Locate the cell with the specified text and output its (X, Y) center coordinate. 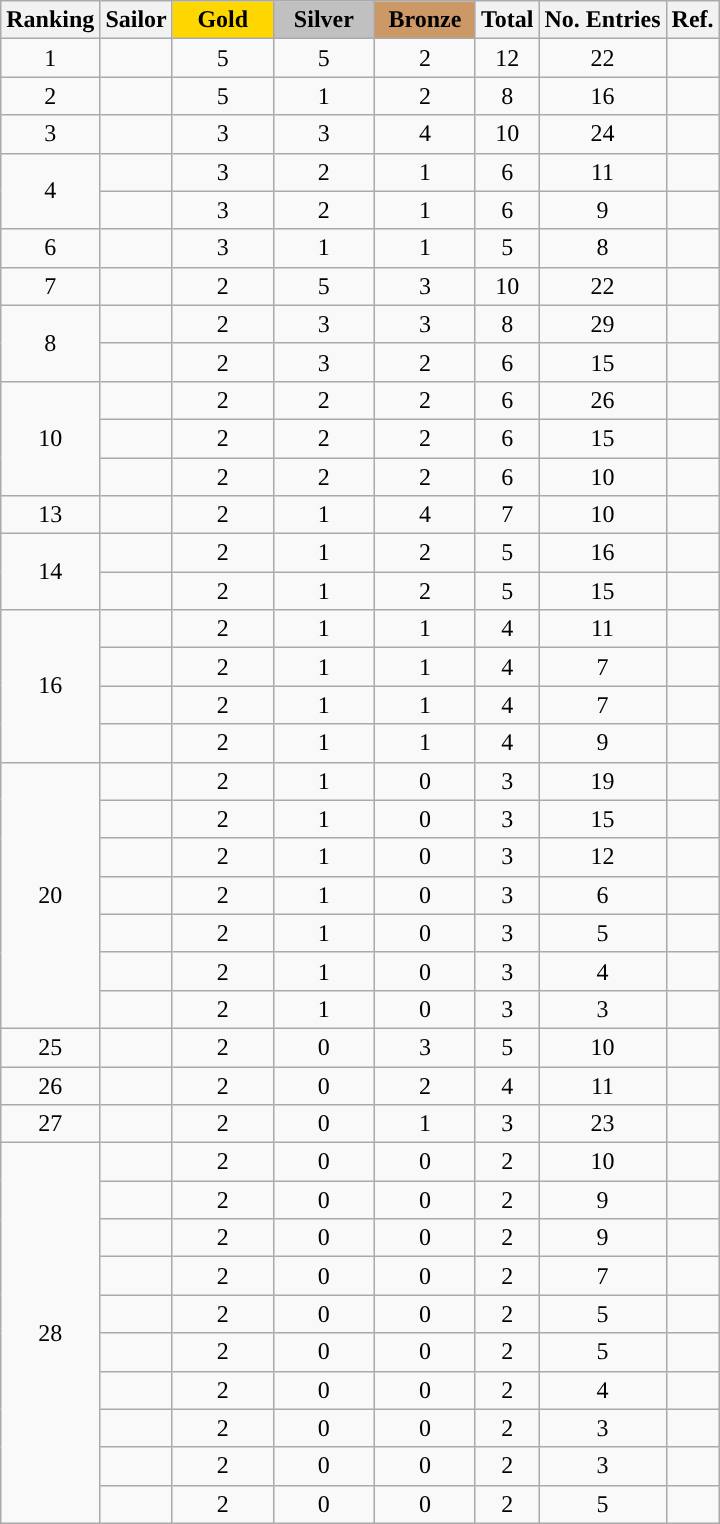
27 (50, 1124)
Ranking (50, 20)
14 (50, 572)
25 (50, 1047)
Bronze (424, 20)
23 (602, 1124)
Gold (222, 20)
19 (602, 781)
29 (602, 324)
Silver (324, 20)
Total (507, 20)
28 (50, 1334)
Sailor (136, 20)
No. Entries (602, 20)
24 (602, 134)
13 (50, 515)
Ref. (692, 20)
20 (50, 895)
